Pinpoint the cell where the given text exists, returning its [X, Y] midpoint coordinate. 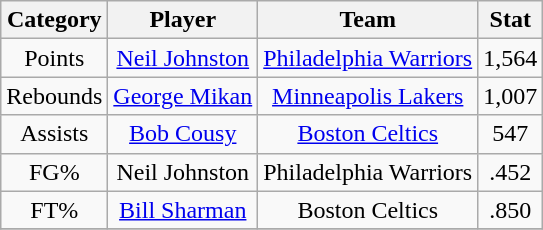
Bob Cousy [183, 134]
Points [54, 58]
FG% [54, 172]
FT% [54, 210]
George Mikan [183, 96]
.452 [510, 172]
Category [54, 20]
547 [510, 134]
Team [368, 20]
Player [183, 20]
Rebounds [54, 96]
Minneapolis Lakers [368, 96]
Stat [510, 20]
1,007 [510, 96]
Bill Sharman [183, 210]
.850 [510, 210]
Assists [54, 134]
1,564 [510, 58]
